Extract the [x, y] coordinate from the center of the cell holding the provided text.  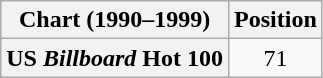
Position [276, 20]
71 [276, 58]
Chart (1990–1999) [115, 20]
US Billboard Hot 100 [115, 58]
